Find where the given text appears and provide that cell's center as (x, y) coordinate. 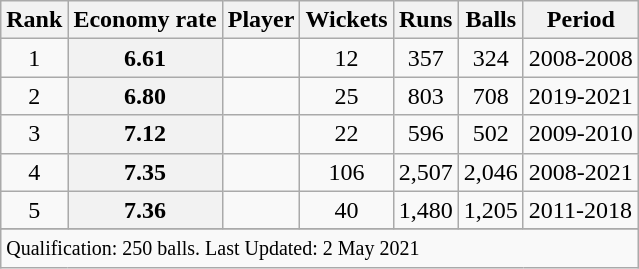
7.35 (145, 172)
Period (580, 20)
2009-2010 (580, 134)
7.36 (145, 210)
708 (490, 96)
596 (426, 134)
803 (426, 96)
2,507 (426, 172)
Runs (426, 20)
25 (346, 96)
2019-2021 (580, 96)
324 (490, 58)
5 (34, 210)
40 (346, 210)
4 (34, 172)
2008-2008 (580, 58)
2011-2018 (580, 210)
106 (346, 172)
3 (34, 134)
1 (34, 58)
2 (34, 96)
1,480 (426, 210)
502 (490, 134)
6.80 (145, 96)
Qualification: 250 balls. Last Updated: 2 May 2021 (320, 248)
1,205 (490, 210)
Player (261, 20)
12 (346, 58)
7.12 (145, 134)
Rank (34, 20)
357 (426, 58)
2008-2021 (580, 172)
2,046 (490, 172)
Wickets (346, 20)
Economy rate (145, 20)
22 (346, 134)
6.61 (145, 58)
Balls (490, 20)
